Capture the cell that displays the provided text and extract its [X, Y] central coordinate. 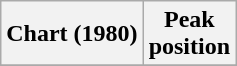
Peakposition [189, 34]
Chart (1980) [72, 34]
